Return [X, Y] of the center of cell containing provided text 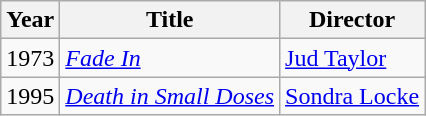
Death in Small Doses [170, 96]
Fade In [170, 58]
Jud Taylor [352, 58]
1995 [30, 96]
Sondra Locke [352, 96]
Title [170, 20]
Director [352, 20]
1973 [30, 58]
Year [30, 20]
